Detect which cell encompasses the target text, then output its (x, y) center coordinate. 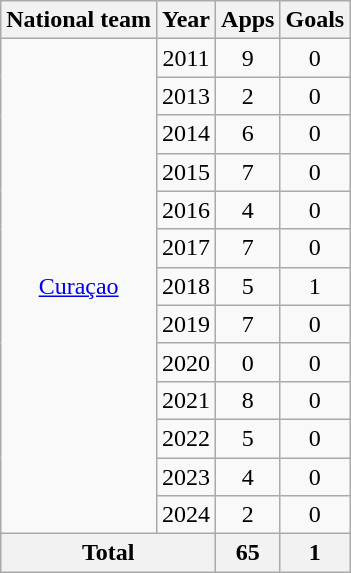
2022 (186, 438)
National team (79, 20)
Total (108, 553)
8 (248, 400)
2020 (186, 362)
2015 (186, 172)
2024 (186, 515)
65 (248, 553)
2019 (186, 324)
2023 (186, 477)
6 (248, 134)
2013 (186, 96)
2021 (186, 400)
Apps (248, 20)
Curaçao (79, 286)
2016 (186, 210)
Goals (315, 20)
2018 (186, 286)
2017 (186, 248)
2014 (186, 134)
2011 (186, 58)
9 (248, 58)
Year (186, 20)
